Detect which cell encompasses the target text, then output its [x, y] center coordinate. 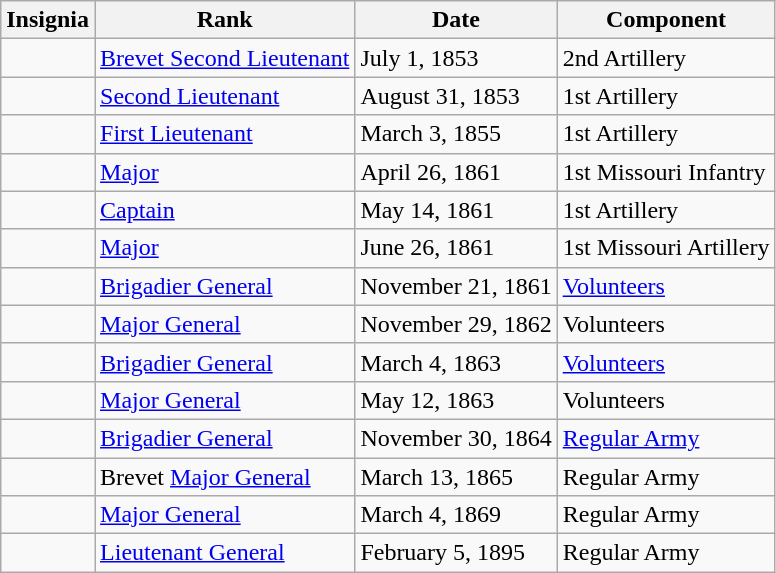
May 14, 1861 [456, 210]
Insignia [48, 20]
March 4, 1869 [456, 515]
First Lieutenant [225, 134]
Rank [225, 20]
Second Lieutenant [225, 96]
May 12, 1863 [456, 400]
Component [666, 20]
Lieutenant General [225, 553]
November 21, 1861 [456, 286]
November 29, 1862 [456, 324]
2nd Artillery [666, 58]
March 3, 1855 [456, 134]
1st Missouri Infantry [666, 172]
Brevet Major General [225, 477]
July 1, 1853 [456, 58]
Date [456, 20]
June 26, 1861 [456, 248]
1st Missouri Artillery [666, 248]
March 13, 1865 [456, 477]
November 30, 1864 [456, 438]
April 26, 1861 [456, 172]
August 31, 1853 [456, 96]
Brevet Second Lieutenant [225, 58]
March 4, 1863 [456, 362]
February 5, 1895 [456, 553]
Captain [225, 210]
